Output the [x, y] coordinate of the center of the cell containing the given text.  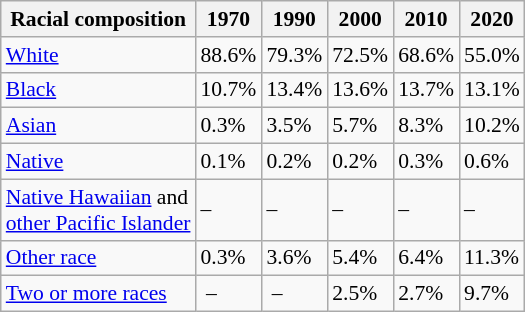
3.6% [294, 258]
3.5% [294, 126]
72.5% [360, 55]
White [98, 55]
13.1% [492, 90]
88.6% [228, 55]
13.7% [426, 90]
68.6% [426, 55]
2.5% [360, 294]
0.1% [228, 162]
79.3% [294, 55]
Native [98, 162]
2.7% [426, 294]
10.7% [228, 90]
Asian [98, 126]
Native Hawaiian andother Pacific Islander [98, 210]
Racial composition [98, 19]
9.7% [492, 294]
Black [98, 90]
8.3% [426, 126]
13.4% [294, 90]
2010 [426, 19]
1970 [228, 19]
55.0% [492, 55]
0.6% [492, 162]
2000 [360, 19]
6.4% [426, 258]
11.3% [492, 258]
5.4% [360, 258]
5.7% [360, 126]
Other race [98, 258]
10.2% [492, 126]
2020 [492, 19]
13.6% [360, 90]
Two or more races [98, 294]
1990 [294, 19]
